Return the [X, Y] coordinate for the center point of the cell that contains the specified text.  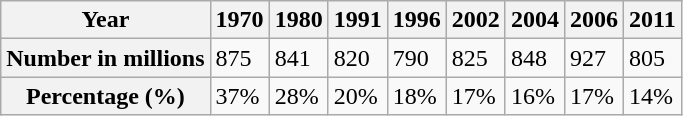
1991 [358, 20]
2002 [476, 20]
28% [298, 96]
16% [534, 96]
1980 [298, 20]
805 [653, 58]
841 [298, 58]
Percentage (%) [106, 96]
Year [106, 20]
37% [240, 96]
1970 [240, 20]
927 [594, 58]
2006 [594, 20]
848 [534, 58]
20% [358, 96]
2011 [653, 20]
820 [358, 58]
875 [240, 58]
790 [416, 58]
Number in millions [106, 58]
18% [416, 96]
1996 [416, 20]
14% [653, 96]
825 [476, 58]
2004 [534, 20]
